Detect which cell encompasses the target text, then output its (X, Y) center coordinate. 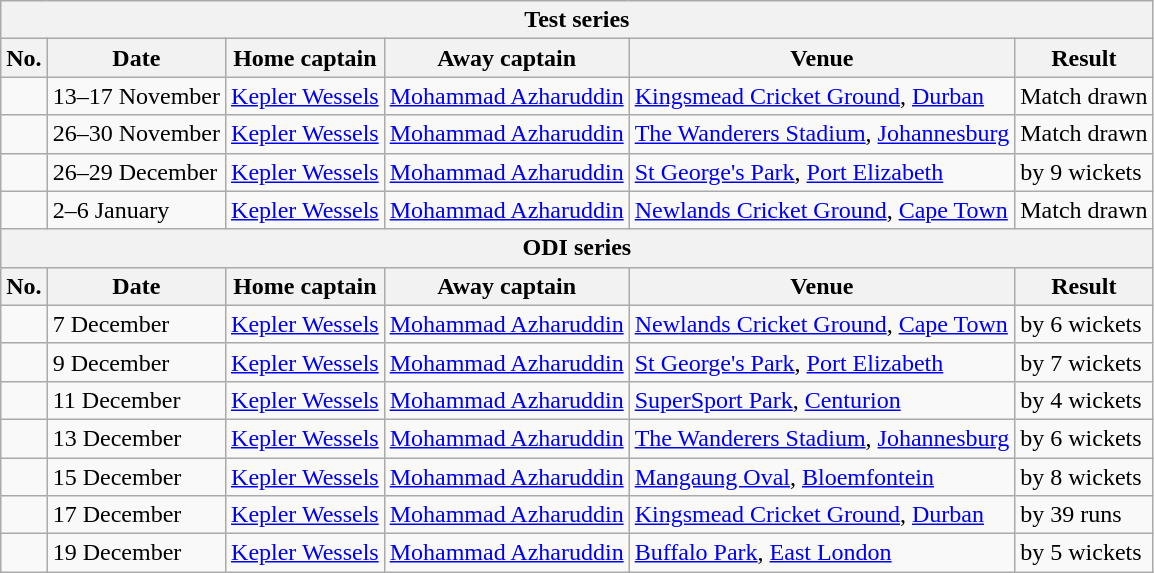
Test series (577, 20)
26–30 November (136, 134)
9 December (136, 362)
13 December (136, 438)
by 9 wickets (1084, 172)
Buffalo Park, East London (822, 553)
17 December (136, 515)
by 7 wickets (1084, 362)
7 December (136, 324)
by 8 wickets (1084, 477)
by 39 runs (1084, 515)
Mangaung Oval, Bloemfontein (822, 477)
15 December (136, 477)
by 5 wickets (1084, 553)
SuperSport Park, Centurion (822, 400)
19 December (136, 553)
ODI series (577, 248)
11 December (136, 400)
13–17 November (136, 96)
by 4 wickets (1084, 400)
26–29 December (136, 172)
2–6 January (136, 210)
